Find where the given text appears and provide that cell's center as [X, Y] coordinate. 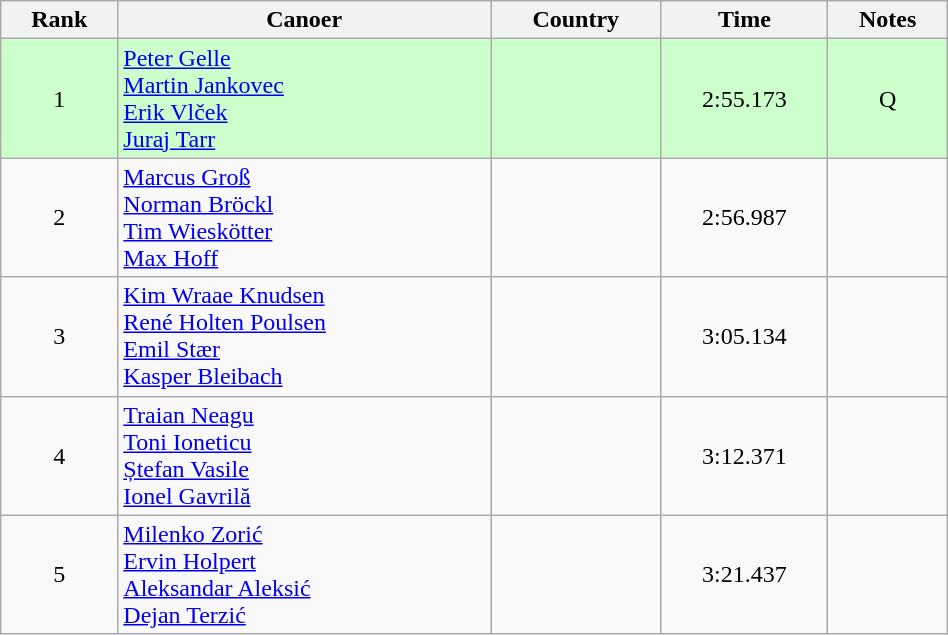
3 [60, 336]
Marcus GroßNorman BröcklTim WieskötterMax Hoff [304, 218]
Milenko ZorićErvin HolpertAleksandar AleksićDejan Terzić [304, 574]
2 [60, 218]
Traian NeaguToni IoneticuȘtefan VasileIonel Gavrilă [304, 456]
Country [575, 20]
Rank [60, 20]
Peter GelleMartin JankovecErik VlčekJuraj Tarr [304, 98]
3:05.134 [744, 336]
2:55.173 [744, 98]
Notes [888, 20]
4 [60, 456]
5 [60, 574]
3:21.437 [744, 574]
Q [888, 98]
Time [744, 20]
Kim Wraae KnudsenRené Holten PoulsenEmil StærKasper Bleibach [304, 336]
Canoer [304, 20]
3:12.371 [744, 456]
1 [60, 98]
2:56.987 [744, 218]
